Return the (x, y) coordinate for the center point of the cell that contains the specified text.  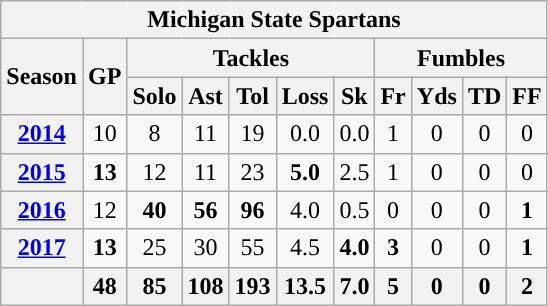
2014 (42, 134)
Fumbles (461, 58)
Michigan State Spartans (274, 20)
56 (206, 210)
TD (484, 96)
3 (393, 248)
10 (104, 134)
108 (206, 286)
96 (252, 210)
13.5 (305, 286)
2017 (42, 248)
55 (252, 248)
85 (154, 286)
0.5 (354, 210)
FF (527, 96)
40 (154, 210)
Sk (354, 96)
7.0 (354, 286)
GP (104, 77)
2016 (42, 210)
5.0 (305, 172)
Fr (393, 96)
Yds (436, 96)
48 (104, 286)
193 (252, 286)
Loss (305, 96)
Tackles (251, 58)
5 (393, 286)
23 (252, 172)
2.5 (354, 172)
Ast (206, 96)
Solo (154, 96)
Season (42, 77)
30 (206, 248)
4.5 (305, 248)
2 (527, 286)
Tol (252, 96)
25 (154, 248)
19 (252, 134)
2015 (42, 172)
8 (154, 134)
